Return [x, y] of the center of cell containing provided text 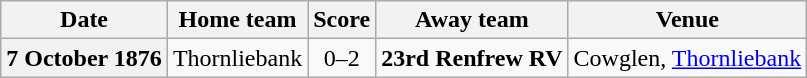
Cowglen, Thornliebank [688, 58]
Date [84, 20]
Score [342, 20]
Home team [237, 20]
Away team [472, 20]
7 October 1876 [84, 58]
Venue [688, 20]
0–2 [342, 58]
Thornliebank [237, 58]
23rd Renfrew RV [472, 58]
